Return [x, y] of the center of cell containing provided text 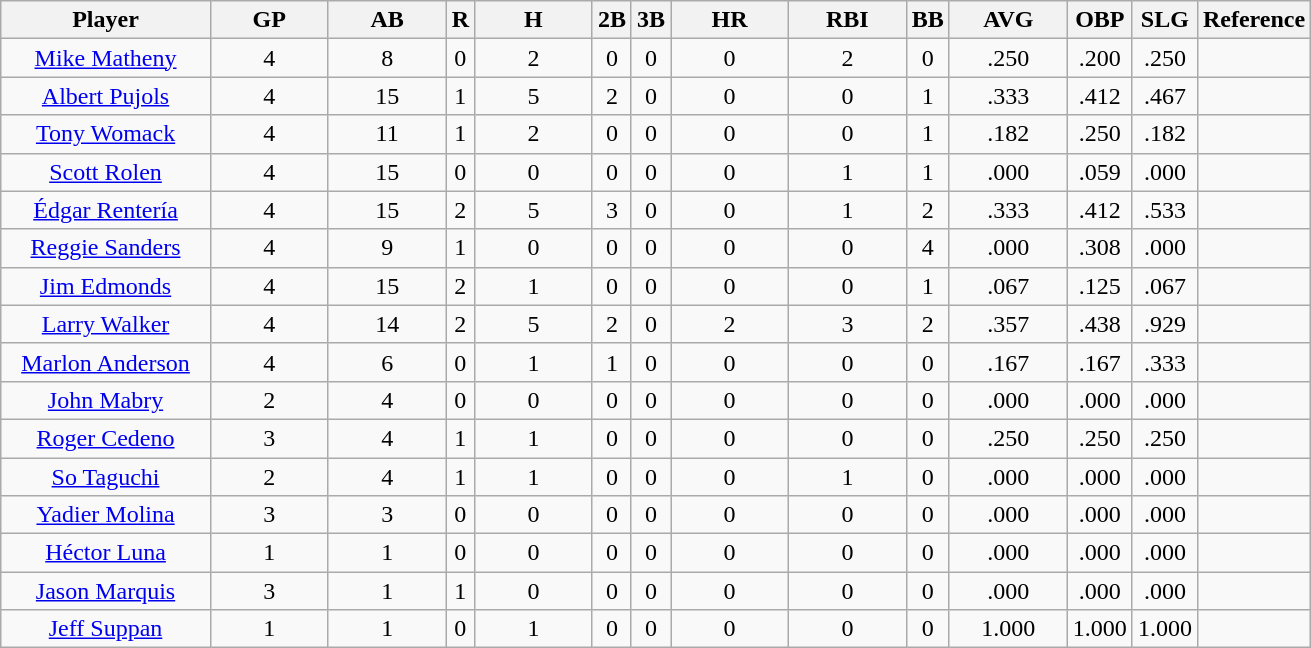
8 [387, 58]
AB [387, 20]
HR [730, 20]
.200 [1100, 58]
OBP [1100, 20]
.059 [1100, 172]
2B [612, 20]
.533 [1164, 210]
So Taguchi [106, 477]
John Mabry [106, 400]
Jeff Suppan [106, 629]
GP [269, 20]
Reggie Sanders [106, 248]
Roger Cedeno [106, 438]
Héctor Luna [106, 553]
14 [387, 324]
Reference [1254, 20]
Larry Walker [106, 324]
.467 [1164, 96]
Jim Edmonds [106, 286]
Édgar Rentería [106, 210]
Mike Matheny [106, 58]
R [460, 20]
RBI [847, 20]
H [534, 20]
Player [106, 20]
3B [650, 20]
Tony Womack [106, 134]
Scott Rolen [106, 172]
.357 [1008, 324]
SLG [1164, 20]
AVG [1008, 20]
Yadier Molina [106, 515]
.438 [1100, 324]
Jason Marquis [106, 591]
9 [387, 248]
11 [387, 134]
.125 [1100, 286]
Marlon Anderson [106, 362]
.929 [1164, 324]
.308 [1100, 248]
6 [387, 362]
BB [928, 20]
Albert Pujols [106, 96]
